Return [x, y] of the center of cell containing provided text 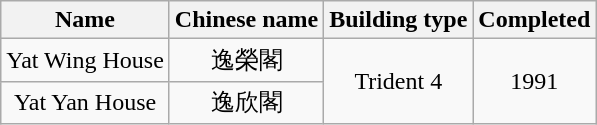
逸欣閣 [246, 102]
Trident 4 [398, 82]
Yat Wing House [86, 60]
Name [86, 20]
逸榮閣 [246, 60]
Building type [398, 20]
Completed [534, 20]
1991 [534, 82]
Yat Yan House [86, 102]
Chinese name [246, 20]
